Return the (x, y) coordinate for the center point of the cell that contains the specified text.  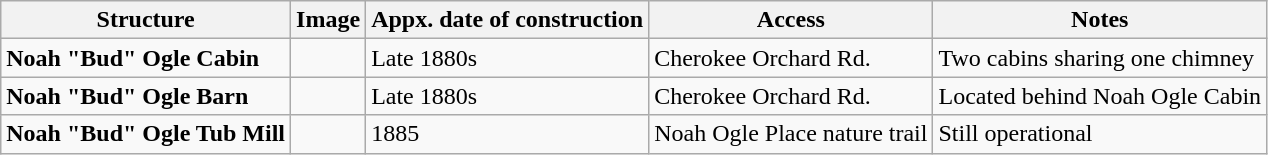
Noah "Bud" Ogle Tub Mill (146, 134)
Still operational (1100, 134)
Notes (1100, 20)
Located behind Noah Ogle Cabin (1100, 96)
Noah "Bud" Ogle Cabin (146, 58)
1885 (508, 134)
Noah Ogle Place nature trail (791, 134)
Two cabins sharing one chimney (1100, 58)
Noah "Bud" Ogle Barn (146, 96)
Appx. date of construction (508, 20)
Image (328, 20)
Structure (146, 20)
Access (791, 20)
